Output the [x, y] coordinate of the center of the cell containing the given text.  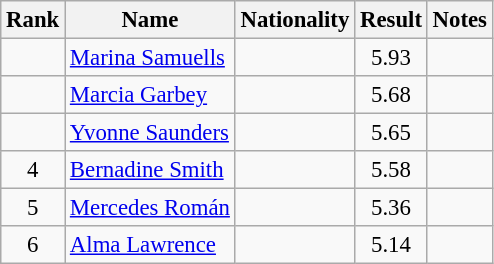
Bernadine Smith [150, 170]
5.58 [392, 170]
5 [33, 208]
5.68 [392, 95]
5.14 [392, 245]
Name [150, 20]
5.65 [392, 133]
5.93 [392, 58]
5.36 [392, 208]
Marina Samuells [150, 58]
Rank [33, 20]
6 [33, 245]
Nationality [294, 20]
Yvonne Saunders [150, 133]
Alma Lawrence [150, 245]
Mercedes Román [150, 208]
Notes [460, 20]
4 [33, 170]
Result [392, 20]
Marcia Garbey [150, 95]
